From the cell containing the given text, extract its center point as [x, y] coordinate. 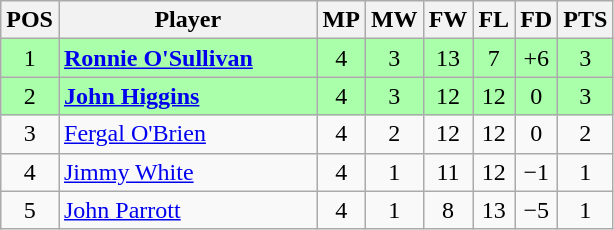
Ronnie O'Sullivan [188, 58]
FD [536, 20]
PTS [586, 20]
5 [30, 210]
8 [448, 210]
FL [494, 20]
John Parrott [188, 210]
POS [30, 20]
Fergal O'Brien [188, 134]
FW [448, 20]
John Higgins [188, 96]
7 [494, 58]
11 [448, 172]
−5 [536, 210]
MW [394, 20]
MP [341, 20]
Jimmy White [188, 172]
Player [188, 20]
+6 [536, 58]
−1 [536, 172]
